Identify which cell holds the provided text, then report its (X, Y) central coordinate. 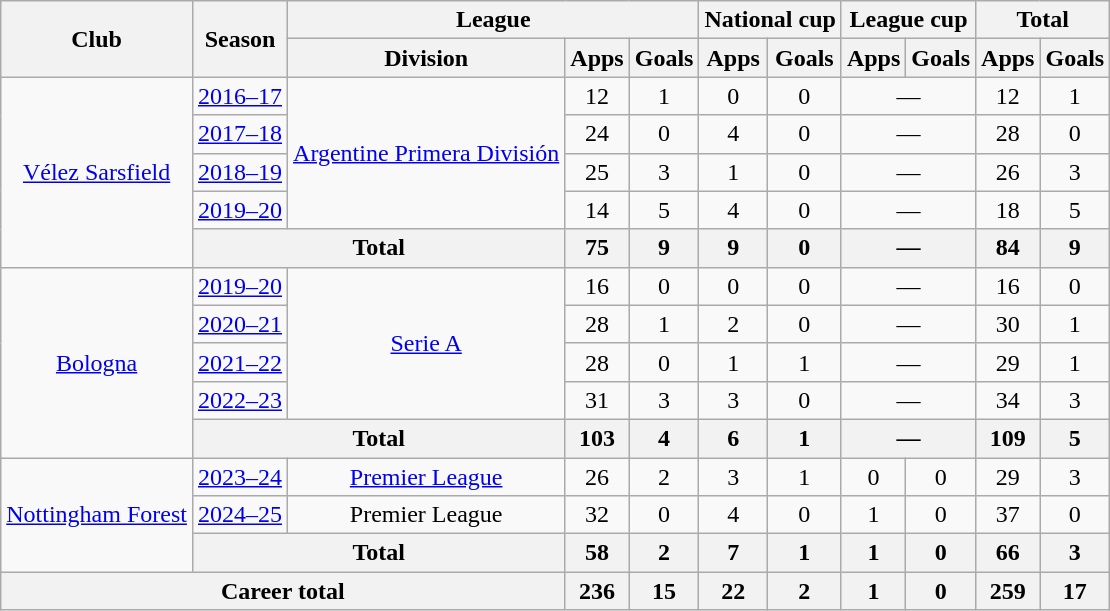
236 (597, 591)
Club (97, 39)
15 (664, 591)
109 (1008, 438)
22 (733, 591)
37 (1008, 515)
2018–19 (240, 172)
58 (597, 553)
Vélez Sarsfield (97, 172)
2021–22 (240, 362)
2017–18 (240, 134)
Bologna (97, 362)
Argentine Primera División (426, 153)
25 (597, 172)
17 (1075, 591)
259 (1008, 591)
2016–17 (240, 96)
32 (597, 515)
Season (240, 39)
Division (426, 58)
2020–21 (240, 324)
66 (1008, 553)
75 (597, 248)
103 (597, 438)
84 (1008, 248)
2023–24 (240, 477)
League (494, 20)
Serie A (426, 343)
14 (597, 210)
6 (733, 438)
31 (597, 400)
Nottingham Forest (97, 515)
National cup (770, 20)
2022–23 (240, 400)
18 (1008, 210)
7 (733, 553)
34 (1008, 400)
2024–25 (240, 515)
24 (597, 134)
Career total (283, 591)
30 (1008, 324)
League cup (908, 20)
